Return the (x, y) coordinate for the center point of the cell that contains the specified text.  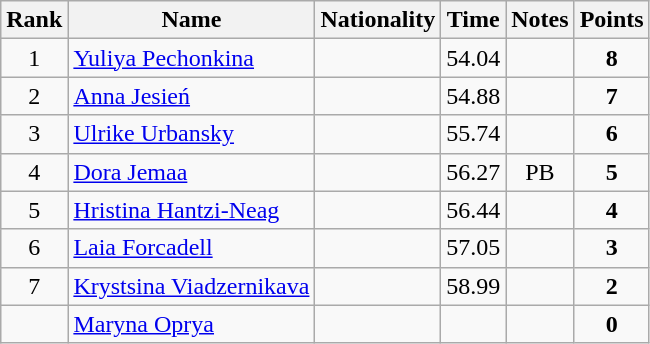
Name (192, 20)
54.88 (474, 96)
Anna Jesień (192, 96)
Krystsina Viadzernikava (192, 286)
54.04 (474, 58)
Dora Jemaa (192, 172)
Rank (34, 20)
57.05 (474, 248)
Laia Forcadell (192, 248)
1 (34, 58)
Notes (540, 20)
Nationality (378, 20)
Yuliya Pechonkina (192, 58)
Points (612, 20)
58.99 (474, 286)
56.27 (474, 172)
Maryna Oprya (192, 324)
Time (474, 20)
Hristina Hantzi-Neag (192, 210)
8 (612, 58)
55.74 (474, 134)
56.44 (474, 210)
0 (612, 324)
PB (540, 172)
Ulrike Urbansky (192, 134)
